Output the [X, Y] coordinate of the center of the cell containing the given text.  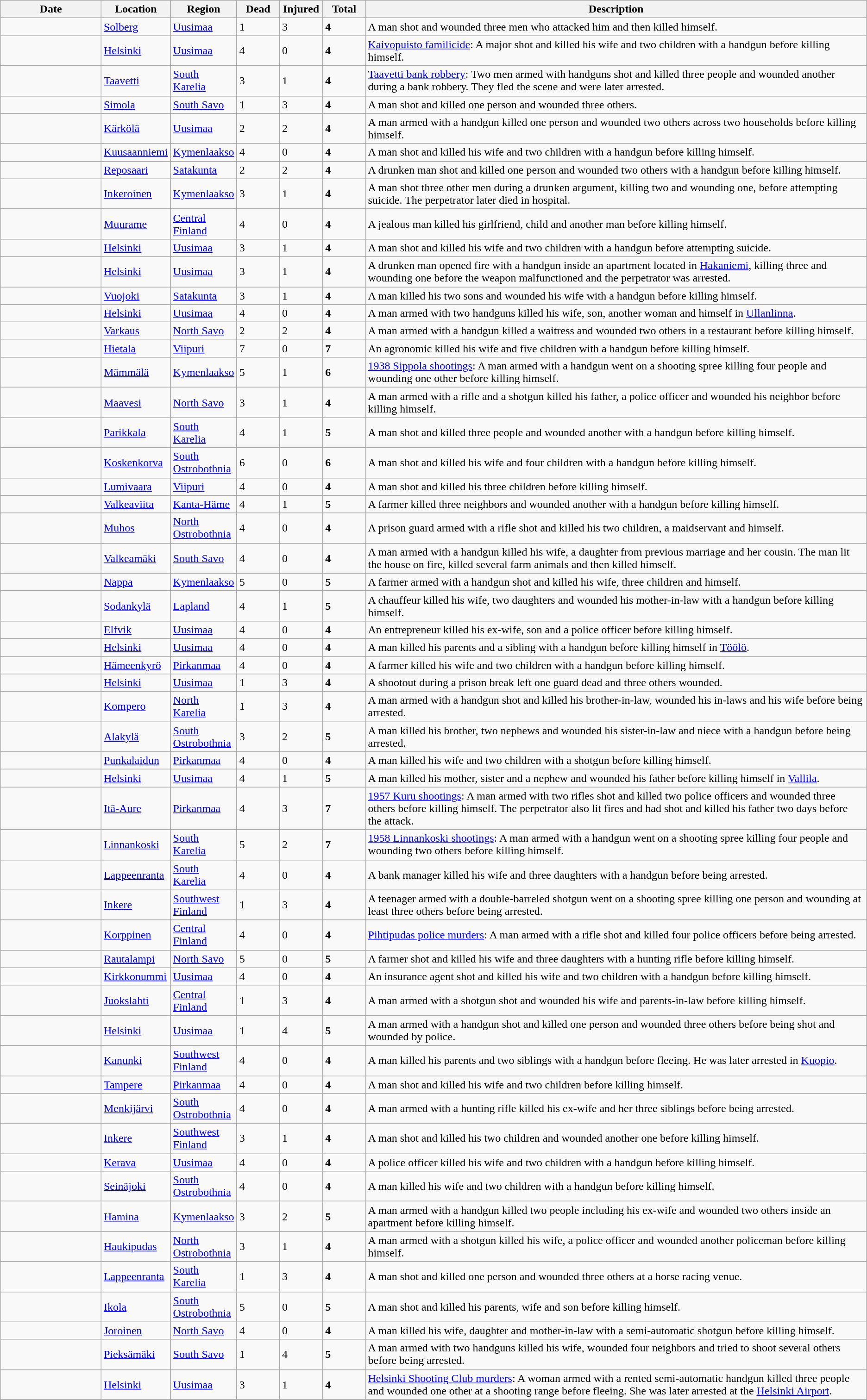
A man shot and killed his wife and two children before killing himself. [616, 1085]
A man killed his parents and a sibling with a handgun before killing himself in Töölö. [616, 647]
A man armed with a shotgun killed his wife, a police officer and wounded another policeman before killing himself. [616, 1246]
Tampere [136, 1085]
A farmer killed his wife and two children with a handgun before killing himself. [616, 665]
A man shot and killed his wife and two children with a handgun before killing himself. [616, 152]
Valkeaviita [136, 504]
A man killed his parents and two siblings with a handgun before fleeing. He was later arrested in Kuopio. [616, 1060]
Kuusaanniemi [136, 152]
A man killed his wife and two children with a handgun before killing himself. [616, 1186]
Elfvik [136, 630]
Kärkölä [136, 129]
Juokslahti [136, 1000]
A man armed with a handgun killed one person and wounded two others across two households before killing himself. [616, 129]
A man killed his brother, two nephews and wounded his sister-in-law and niece with a handgun before being arrested. [616, 737]
A man armed with a rifle and a shotgun killed his father, a police officer and wounded his neighbor before killing himself. [616, 403]
A prison guard armed with a rifle shot and killed his two children, a maidservant and himself. [616, 528]
A man shot and killed his wife and four children with a handgun before killing himself. [616, 463]
Solberg [136, 27]
Muhos [136, 528]
A man killed his mother, sister and a nephew and wounded his father before killing himself in Vallila. [616, 778]
A farmer armed with a handgun shot and killed his wife, three children and himself. [616, 582]
A teenager armed with a double-barreled shotgun went on a shooting spree killing one person and wounding at least three others before being arrested. [616, 905]
A man killed his wife, daughter and mother-in-law with a semi-automatic shotgun before killing himself. [616, 1331]
Maavesi [136, 403]
Kanunki [136, 1060]
Punkalaidun [136, 761]
A police officer killed his wife and two children with a handgun before killing himself. [616, 1162]
A man shot and killed his parents, wife and son before killing himself. [616, 1306]
Lumivaara [136, 487]
Korppinen [136, 935]
A shootout during a prison break left one guard dead and three others wounded. [616, 683]
Kompero [136, 706]
A man shot and killed three people and wounded another with a handgun before killing himself. [616, 432]
Description [616, 9]
Date [51, 9]
Muurame [136, 224]
A man armed with two handguns killed his wife, son, another woman and himself in Ullanlinna. [616, 313]
Inkeroinen [136, 194]
A drunken man shot and killed one person and wounded two others with a handgun before killing himself. [616, 170]
Hamina [136, 1217]
Kanta-Häme [204, 504]
A man shot and killed his two children and wounded another one before killing himself. [616, 1139]
Ikola [136, 1306]
Sodankylä [136, 606]
Vuojoki [136, 296]
An agronomic killed his wife and five children with a handgun before killing himself. [616, 349]
Rautalampi [136, 959]
A man armed with two handguns killed his wife, wounded four neighbors and tried to shoot several others before being arrested. [616, 1355]
Joroinen [136, 1331]
A man armed with a handgun shot and killed his brother-in-law, wounded his in-laws and his wife before being arrested. [616, 706]
Varkaus [136, 331]
A man armed with a hunting rifle killed his ex-wife and her three siblings before being arrested. [616, 1108]
A man shot and killed his three children before killing himself. [616, 487]
Kaivopuisto familicide: A major shot and killed his wife and two children with a handgun before killing himself. [616, 51]
A man shot and killed one person and wounded three others at a horse racing venue. [616, 1277]
A man shot and killed one person and wounded three others. [616, 105]
A man shot and killed his wife and two children with a handgun before attempting suicide. [616, 248]
Taavetti [136, 81]
Region [204, 9]
Hietala [136, 349]
Haukipudas [136, 1246]
Total [344, 9]
A bank manager killed his wife and three daughters with a handgun before being arrested. [616, 875]
Parikkala [136, 432]
Reposaari [136, 170]
Kerava [136, 1162]
Itä-Aure [136, 808]
A man shot and wounded three men who attacked him and then killed himself. [616, 27]
A farmer shot and killed his wife and three daughters with a hunting rifle before killing himself. [616, 959]
A man armed with a handgun shot and killed one person and wounded three others before being shot and wounded by police. [616, 1031]
A man armed with a handgun killed two people including his ex-wife and wounded two others inside an apartment before killing himself. [616, 1217]
An entrepreneur killed his ex-wife, son and a police officer before killing himself. [616, 630]
Simola [136, 105]
A farmer killed three neighbors and wounded another with a handgun before killing himself. [616, 504]
Location [136, 9]
Nappa [136, 582]
Lapland [204, 606]
Pihtipudas police murders: A man armed with a rifle shot and killed four police officers before being arrested. [616, 935]
A chauffeur killed his wife, two daughters and wounded his mother-in-law with a handgun before killing himself. [616, 606]
Kirkkonummi [136, 976]
1958 Linnankoski shootings: A man armed with a handgun went on a shooting spree killing four people and wounding two others before killing himself. [616, 844]
Koskenkorva [136, 463]
Seinäjoki [136, 1186]
Linnankoski [136, 844]
Hämeenkyrö [136, 665]
Mämmälä [136, 372]
1938 Sippola shootings: A man armed with a handgun went on a shooting spree killing four people and wounding one other before killing himself. [616, 372]
Valkeamäki [136, 558]
A man armed with a handgun killed a waitress and wounded two others in a restaurant before killing himself. [616, 331]
Dead [258, 9]
An insurance agent shot and killed his wife and two children with a handgun before killing himself. [616, 976]
A man armed with a shotgun shot and wounded his wife and parents-in-law before killing himself. [616, 1000]
Menkijärvi [136, 1108]
A jealous man killed his girlfriend, child and another man before killing himself. [616, 224]
Pieksämäki [136, 1355]
Injured [301, 9]
A man killed his two sons and wounded his wife with a handgun before killing himself. [616, 296]
North Karelia [204, 706]
A man killed his wife and two children with a shotgun before killing himself. [616, 761]
Alakylä [136, 737]
